Return the [X, Y] coordinate for the center point of the cell that contains the specified text.  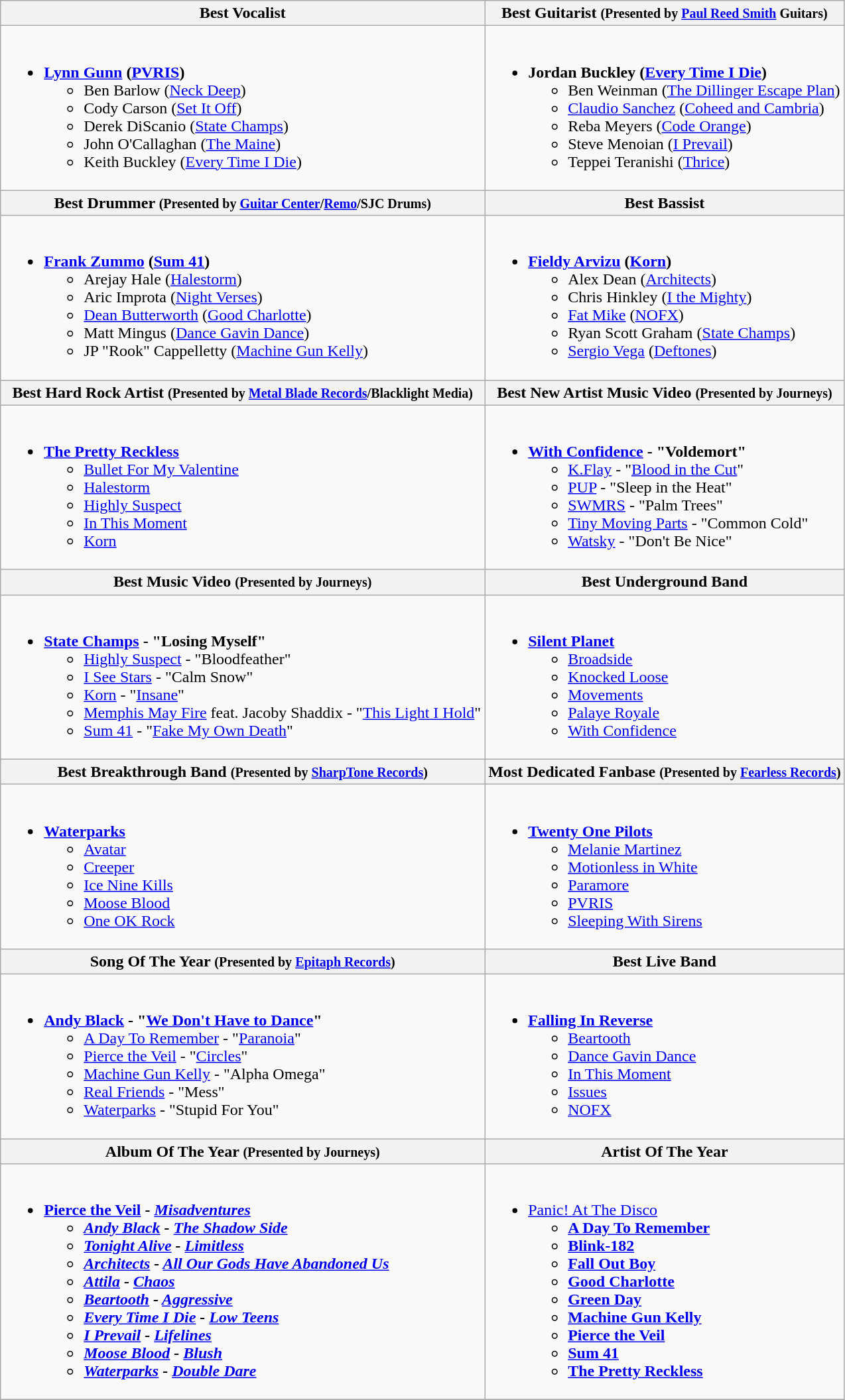
Best Live Band [665, 961]
WaterparksAvatarCreeperIce Nine KillsMoose BloodOne OK Rock [243, 866]
Best Bassist [665, 203]
Best Drummer (Presented by Guitar Center/Remo/SJC Drums) [243, 203]
Most Dedicated Fanbase (Presented by Fearless Records) [665, 772]
Silent PlanetBroadsideKnocked LooseMovementsPalaye RoyaleWith Confidence [665, 677]
Artist Of The Year [665, 1151]
Album Of The Year (Presented by Journeys) [243, 1151]
Best Guitarist (Presented by Paul Reed Smith Guitars) [665, 13]
Song Of The Year (Presented by Epitaph Records) [243, 961]
Best New Artist Music Video (Presented by Journeys) [665, 392]
Best Hard Rock Artist (Presented by Metal Blade Records/Blacklight Media) [243, 392]
Best Breakthrough Band (Presented by SharpTone Records) [243, 772]
Best Vocalist [243, 13]
Best Underground Band [665, 582]
The Pretty RecklessBullet For My ValentineHalestormHighly SuspectIn This MomentKorn [243, 487]
Twenty One PilotsMelanie MartinezMotionless in WhiteParamorePVRISSleeping With Sirens [665, 866]
Panic! At The DiscoA Day To RememberBlink-182Fall Out BoyGood CharlotteGreen DayMachine Gun KellyPierce the VeilSum 41The Pretty Reckless [665, 1282]
Fieldy Arvizu (Korn)Alex Dean (Architects)Chris Hinkley (I the Mighty)Fat Mike (NOFX)Ryan Scott Graham (State Champs)Sergio Vega (Deftones) [665, 298]
Best Music Video (Presented by Journeys) [243, 582]
Falling In ReverseBeartoothDance Gavin DanceIn This MomentIssuesNOFX [665, 1056]
